Provide the (x, y) coordinate of the cell's center where the given text is located.  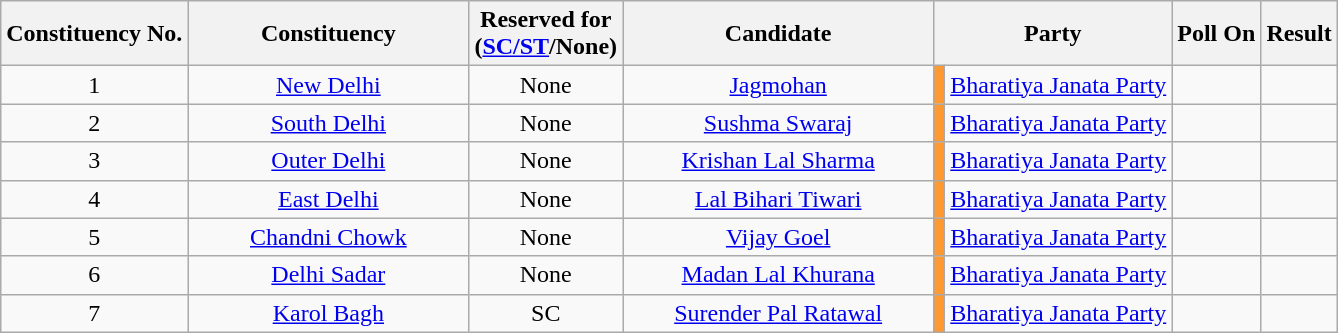
Sushma Swaraj (778, 123)
Lal Bihari Tiwari (778, 199)
Chandni Chowk (328, 237)
Constituency No. (94, 34)
5 (94, 237)
Karol Bagh (328, 313)
New Delhi (328, 85)
2 (94, 123)
7 (94, 313)
Poll On (1216, 34)
Krishan Lal Sharma (778, 161)
South Delhi (328, 123)
1 (94, 85)
Delhi Sadar (328, 275)
Result (1299, 34)
Party (1053, 34)
4 (94, 199)
East Delhi (328, 199)
6 (94, 275)
Madan Lal Khurana (778, 275)
Candidate (778, 34)
Surender Pal Ratawal (778, 313)
3 (94, 161)
Outer Delhi (328, 161)
Constituency (328, 34)
Jagmohan (778, 85)
Vijay Goel (778, 237)
Reserved for(SC/ST/None) (546, 34)
SC (546, 313)
